Scan for the cell matching the given text and deliver its [X, Y] coordinate at center. 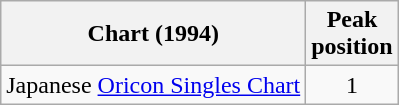
Japanese Oricon Singles Chart [154, 85]
Peakposition [352, 34]
Chart (1994) [154, 34]
1 [352, 85]
